Return the [X, Y] coordinate for the center point of the cell that contains the specified text.  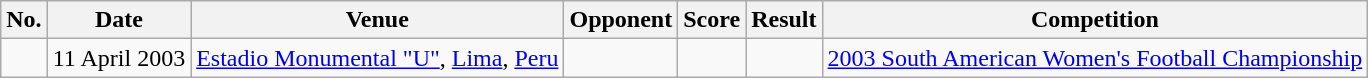
Opponent [621, 20]
Score [712, 20]
No. [24, 20]
Competition [1095, 20]
11 April 2003 [119, 58]
2003 South American Women's Football Championship [1095, 58]
Date [119, 20]
Estadio Monumental "U", Lima, Peru [378, 58]
Venue [378, 20]
Result [784, 20]
